Determine the (X, Y) coordinate at the center of the cell enclosing the given text.  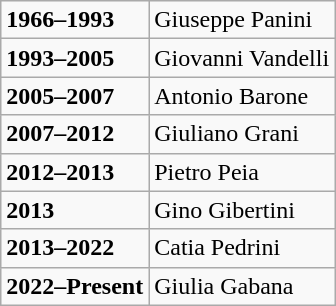
Giovanni Vandelli (242, 58)
2005–2007 (75, 96)
Pietro Peia (242, 172)
Giulia Gabana (242, 286)
Catia Pedrini (242, 248)
Giuseppe Panini (242, 20)
Gino Gibertini (242, 210)
2022–Present (75, 286)
Antonio Barone (242, 96)
2013 (75, 210)
2012–2013 (75, 172)
1966–1993 (75, 20)
2013–2022 (75, 248)
2007–2012 (75, 134)
1993–2005 (75, 58)
Giuliano Grani (242, 134)
